Determine the [x, y] coordinate at the center of the cell enclosing the given text.  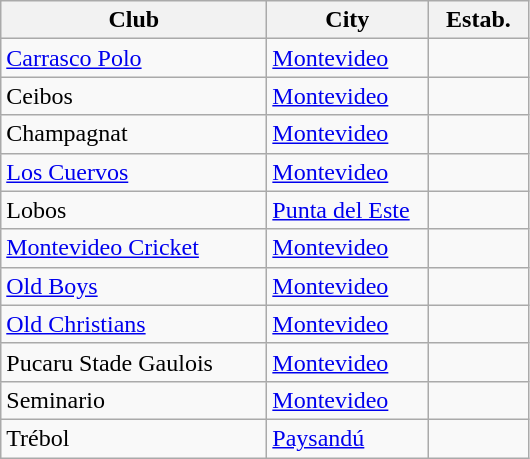
Trébol [134, 438]
Los Cuervos [134, 172]
Champagnat [134, 134]
Old Christians [134, 324]
Paysandú [348, 438]
Carrasco Polo [134, 58]
Montevideo Cricket [134, 248]
Estab. [478, 20]
Seminario [134, 400]
Old Boys [134, 286]
Ceibos [134, 96]
Pucaru Stade Gaulois [134, 362]
Punta del Este [348, 210]
Club [134, 20]
City [348, 20]
Lobos [134, 210]
